Determine the [X, Y] coordinate at the center of the cell enclosing the given text.  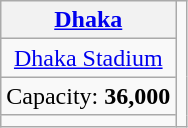
Dhaka [88, 20]
Capacity: 36,000 [88, 96]
Dhaka Stadium [88, 58]
